Provide the (X, Y) coordinate of the cell's center where the given text is located.  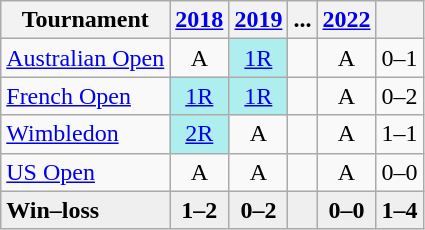
2R (200, 134)
2019 (258, 20)
1–4 (400, 210)
Australian Open (86, 58)
US Open (86, 172)
2022 (346, 20)
0–1 (400, 58)
Wimbledon (86, 134)
1–2 (200, 210)
... (302, 20)
French Open (86, 96)
Win–loss (86, 210)
1–1 (400, 134)
Tournament (86, 20)
2018 (200, 20)
